Locate the cell with the specified text and output its (x, y) center coordinate. 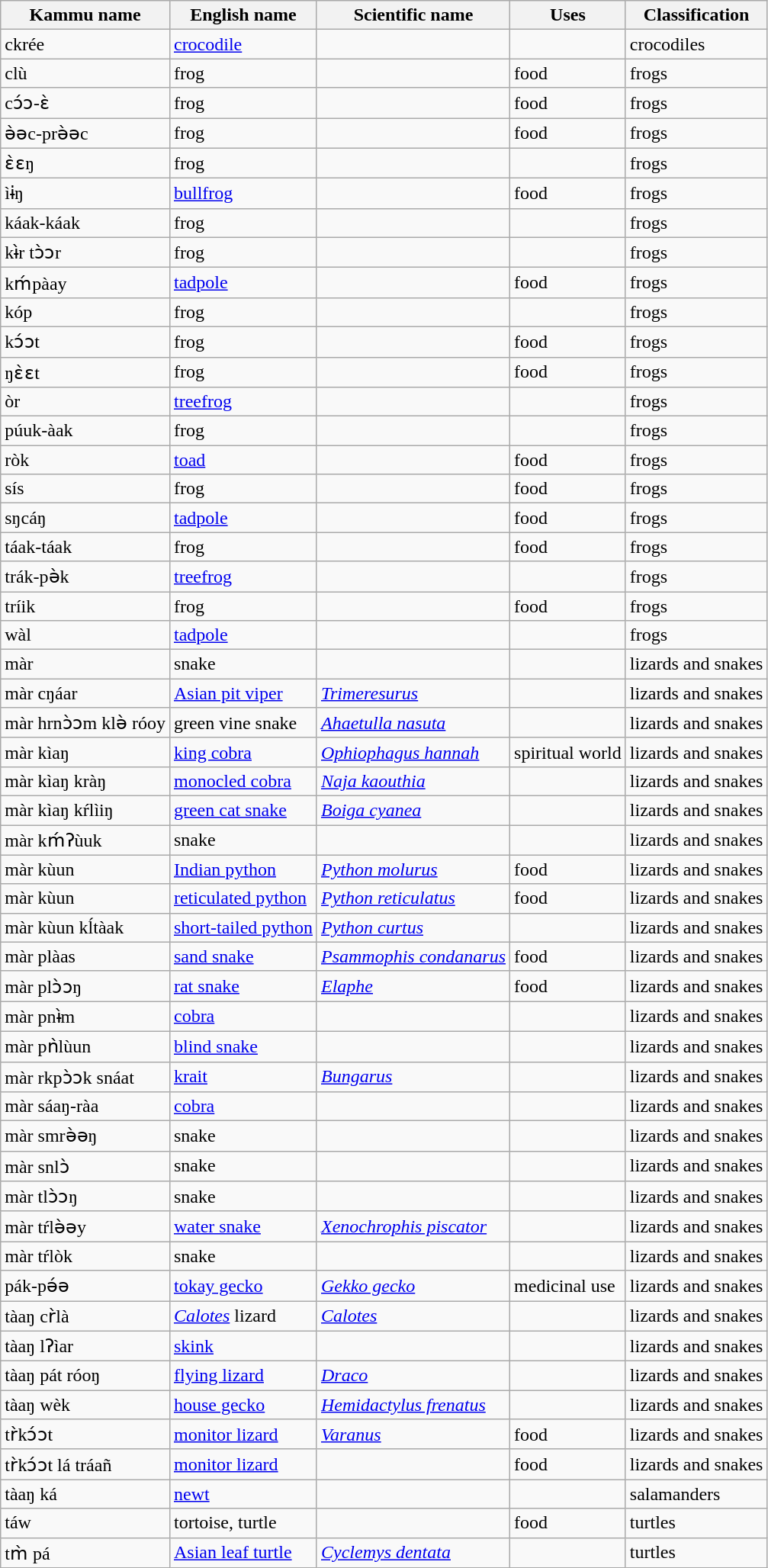
màr plɔ̀ɔŋ (85, 986)
monocled cobra (243, 781)
tr̀kɔ́ɔt lá tráañ (85, 1464)
reticulated python (243, 898)
màr sáaŋ-ràa (85, 1107)
sŋcáŋ (85, 518)
sís (85, 489)
tortoise, turtle (243, 1523)
cɔ́ɔ-ɛ̀ (85, 103)
Xenochrophis piscator (413, 1226)
Classification (696, 15)
màr (85, 664)
skink (243, 1346)
Kammu name (85, 15)
táak-táak (85, 547)
Naja kaouthia (413, 781)
Bungarus (413, 1077)
salamanders (696, 1494)
toad (243, 460)
màr cŋáar (85, 693)
king cobra (243, 752)
Calotes (413, 1316)
tàaŋ cr̀là (85, 1316)
trák-pə̀k (85, 577)
Boiga cyanea (413, 810)
medicinal use (568, 1286)
tàaŋ ká (85, 1494)
ŋɛ̀ɛt (85, 372)
crocodiles (696, 44)
green cat snake (243, 810)
màr kìaŋ (85, 752)
tríik (85, 606)
spiritual world (568, 752)
Draco (413, 1376)
tm̀ pá (85, 1553)
Python reticulatus (413, 898)
Ahaetulla nasuta (413, 723)
newt (243, 1494)
bullfrog (243, 194)
ɛ̀ɛŋ (85, 163)
púuk-àak (85, 431)
tr̀kɔ́ɔt (85, 1435)
sand snake (243, 956)
Cyclemys dentata (413, 1553)
ìɨŋ (85, 194)
màr smrə̀əŋ (85, 1136)
crocodile (243, 44)
ckrée (85, 44)
tàaŋ lʔìar (85, 1346)
kɨ̀r tɔ̀ɔr (85, 252)
Scientific name (413, 15)
wàl (85, 635)
òr (85, 402)
kóp (85, 312)
Hemidactylus frenatus (413, 1405)
rat snake (243, 986)
màr kḿʔùuk (85, 840)
Python molurus (413, 869)
Ophiophagus hannah (413, 752)
Asian pit viper (243, 693)
flying lizard (243, 1376)
Indian python (243, 869)
káak-káak (85, 223)
Varanus (413, 1435)
màr snlɔ̀ (85, 1166)
house gecko (243, 1405)
màr pnɨ̀m (85, 1017)
màr tlɔ̀ɔŋ (85, 1197)
krait (243, 1077)
water snake (243, 1226)
màr hrnɔ̀ɔm klə̀ róoy (85, 723)
kɔ́ɔt (85, 342)
Psammophis condanarus (413, 956)
màr rkpɔ̀ɔk snáat (85, 1077)
Gekko gecko (413, 1286)
màr tŕlòk (85, 1256)
màr tŕlə̀əy (85, 1226)
Calotes lizard (243, 1316)
green vine snake (243, 723)
tokay gecko (243, 1286)
Elaphe (413, 986)
màr plàas (85, 956)
Asian leaf turtle (243, 1553)
ə̀əc-prə̀əc (85, 133)
blind snake (243, 1046)
màr kìaŋ kŕlìiŋ (85, 810)
màr pǹlùun (85, 1046)
màr kùun kĺtàak (85, 927)
pák-pə́ə (85, 1286)
tàaŋ pát róoŋ (85, 1376)
clù (85, 73)
kḿpàay (85, 283)
Uses (568, 15)
tàaŋ wèk (85, 1405)
Trimeresurus (413, 693)
Python curtus (413, 927)
màr kìaŋ kràŋ (85, 781)
táw (85, 1523)
ròk (85, 460)
short-tailed python (243, 927)
English name (243, 15)
